Return the [X, Y] coordinate for the center point of the cell that contains the specified text.  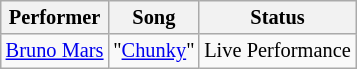
Live Performance [277, 51]
"Chunky" [154, 51]
Status [277, 17]
Performer [55, 17]
Bruno Mars [55, 51]
Song [154, 17]
